Pinpoint the cell where the given text exists, returning its [x, y] midpoint coordinate. 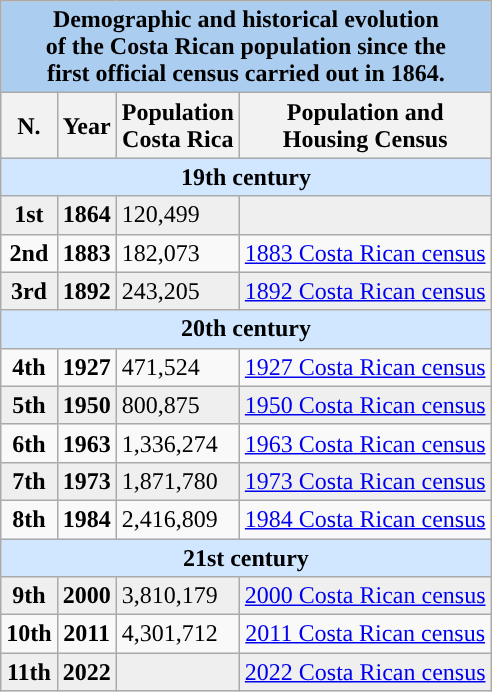
2000 [86, 596]
Year [86, 126]
1950 Costa Rican census [365, 405]
1950 [86, 405]
1883 Costa Rican census [365, 253]
Demographic and historical evolution of the Costa Rican population since the first official census carried out in 1864. [246, 47]
1927 Costa Rican census [365, 367]
1963 [86, 443]
6th [29, 443]
Population and Housing Census [365, 126]
120,499 [178, 215]
1,336,274 [178, 443]
471,524 [178, 367]
1,871,780 [178, 481]
2nd [29, 253]
3rd [29, 291]
8th [29, 519]
1892 Costa Rican census [365, 291]
2000 Costa Rican census [365, 596]
PopulationCosta Rica [178, 126]
2022 Costa Rican census [365, 672]
1984 Costa Rican census [365, 519]
2022 [86, 672]
1883 [86, 253]
1963 Costa Rican census [365, 443]
3,810,179 [178, 596]
1st [29, 215]
1864 [86, 215]
19th century [246, 177]
182,073 [178, 253]
5th [29, 405]
1973 [86, 481]
4th [29, 367]
1984 [86, 519]
1892 [86, 291]
2011 Costa Rican census [365, 634]
1927 [86, 367]
1973 Costa Rican census [365, 481]
2,416,809 [178, 519]
21st century [246, 557]
4,301,712 [178, 634]
2011 [86, 634]
9th [29, 596]
10th [29, 634]
11th [29, 672]
7th [29, 481]
800,875 [178, 405]
N. [29, 126]
243,205 [178, 291]
20th century [246, 329]
